Provide the (X, Y) coordinate of the cell's center where the given text is located.  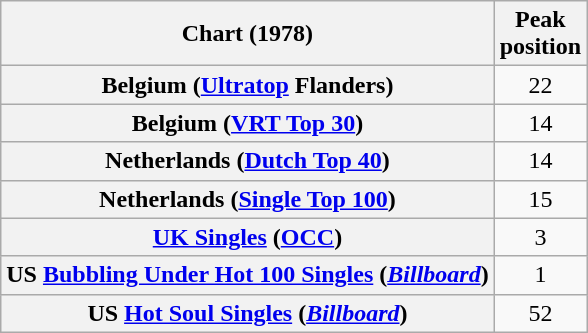
Peakposition (540, 34)
Belgium (Ultratop Flanders) (248, 85)
52 (540, 313)
15 (540, 199)
UK Singles (OCC) (248, 237)
3 (540, 237)
1 (540, 275)
Netherlands (Single Top 100) (248, 199)
US Bubbling Under Hot 100 Singles (Billboard) (248, 275)
Belgium (VRT Top 30) (248, 123)
Netherlands (Dutch Top 40) (248, 161)
Chart (1978) (248, 34)
22 (540, 85)
US Hot Soul Singles (Billboard) (248, 313)
